Search for the cell housing the specified text and yield its (X, Y) center coordinate. 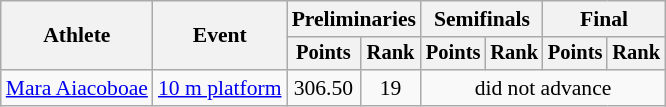
Mara Aiacoboae (77, 88)
19 (390, 88)
Semifinals (482, 19)
Final (604, 19)
306.50 (324, 88)
Event (220, 36)
Athlete (77, 36)
did not advance (543, 88)
10 m platform (220, 88)
Preliminaries (354, 19)
